Return [x, y] of the center of cell containing provided text 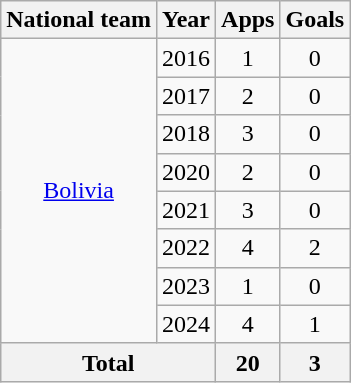
2016 [186, 58]
2017 [186, 96]
National team [79, 20]
2022 [186, 248]
2020 [186, 172]
Apps [248, 20]
Goals [315, 20]
2018 [186, 134]
2024 [186, 324]
2023 [186, 286]
20 [248, 362]
2021 [186, 210]
Total [108, 362]
Year [186, 20]
Bolivia [79, 191]
